Return the (X, Y) coordinate for the center point of the cell that contains the specified text.  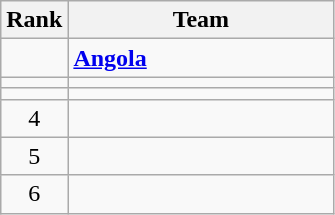
Team (201, 20)
Angola (201, 58)
Rank (34, 20)
5 (34, 156)
6 (34, 194)
4 (34, 118)
